Return the (x, y) coordinate for the center point of the cell that contains the specified text.  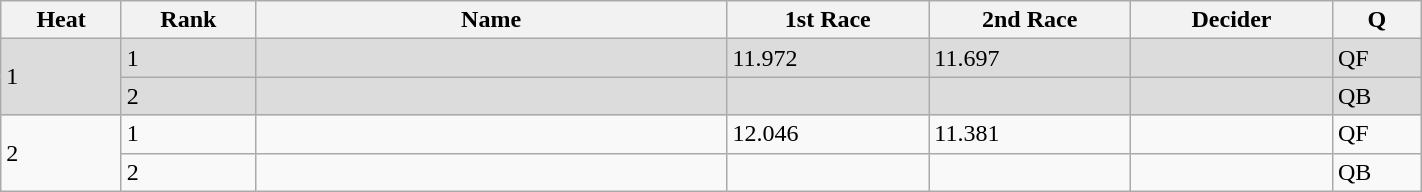
1st Race (828, 20)
11.381 (1030, 134)
11.972 (828, 58)
Decider (1232, 20)
Rank (188, 20)
2nd Race (1030, 20)
12.046 (828, 134)
Heat (62, 20)
11.697 (1030, 58)
Name (491, 20)
Q (1376, 20)
